Detect which cell encompasses the target text, then output its [X, Y] center coordinate. 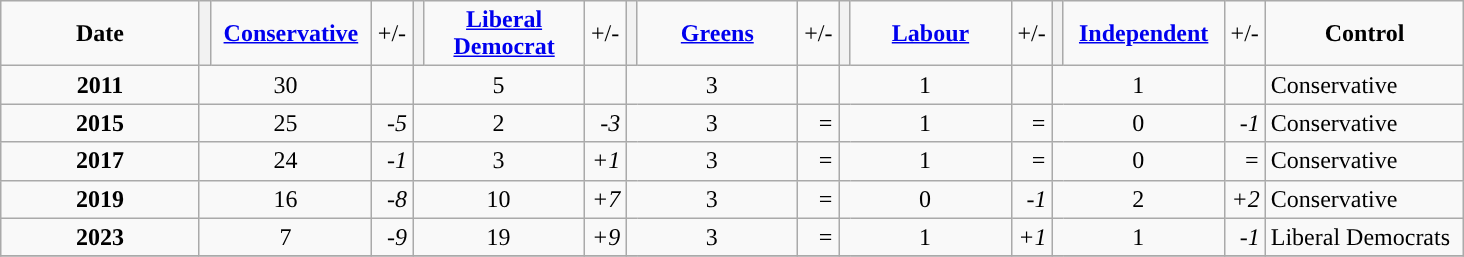
Liberal Democrats [1364, 237]
+9 [606, 237]
2017 [100, 161]
Greens [718, 34]
2023 [100, 237]
7 [285, 237]
10 [498, 199]
-5 [392, 123]
Liberal Democrat [504, 34]
25 [285, 123]
19 [498, 237]
Date [100, 34]
Independent [1144, 34]
-9 [392, 237]
5 [498, 85]
30 [285, 85]
-8 [392, 199]
16 [285, 199]
Control [1364, 34]
+7 [606, 199]
2011 [100, 85]
2015 [100, 123]
+2 [1244, 199]
2019 [100, 199]
-3 [606, 123]
Labour [930, 34]
24 [285, 161]
